From the cell containing the given text, extract its center point as [x, y] coordinate. 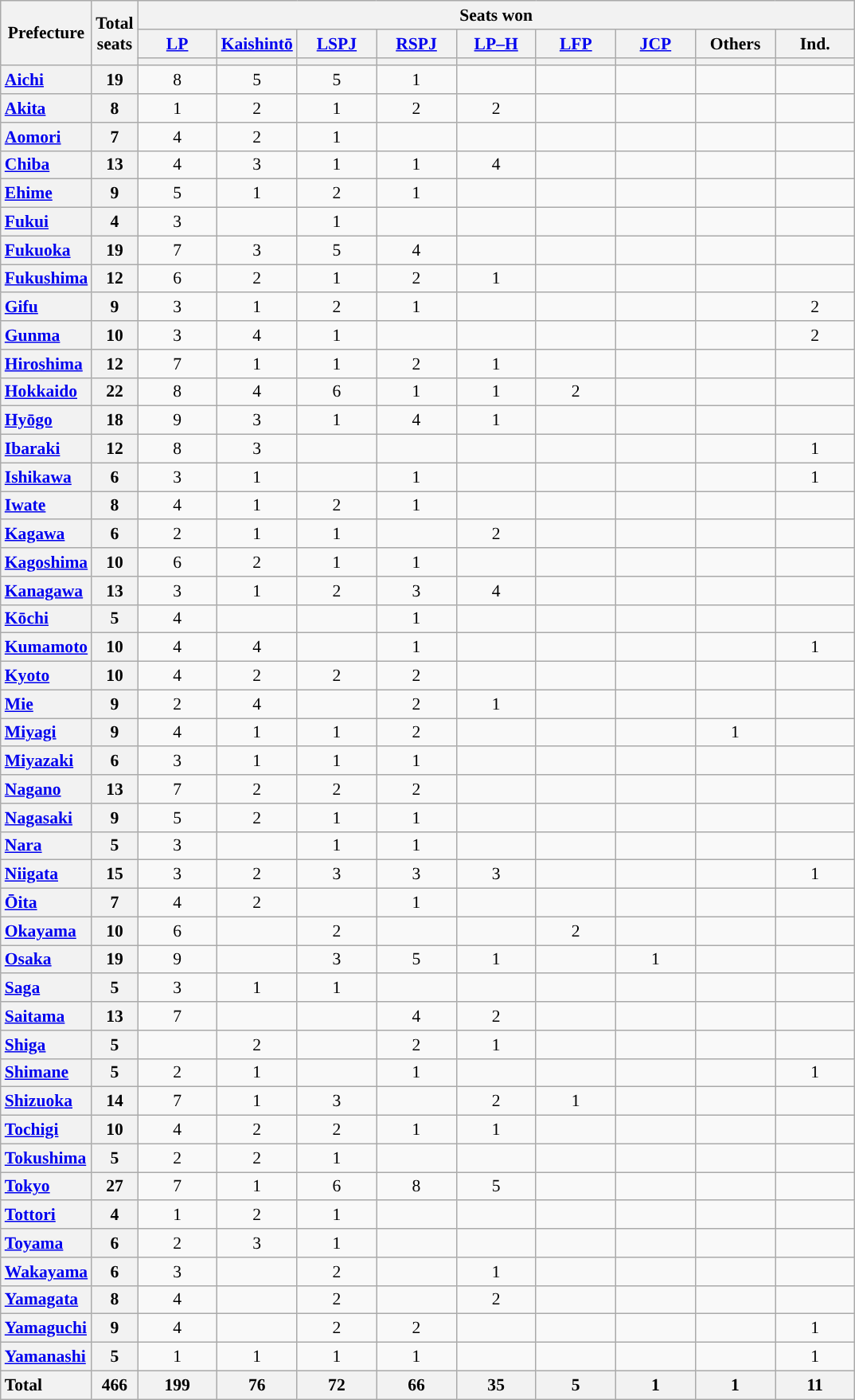
Totalseats [115, 33]
Ehime [46, 194]
Seats won [497, 15]
66 [416, 1385]
Yamanashi [46, 1357]
Niigata [46, 874]
Kyoto [46, 676]
Toyama [46, 1243]
72 [337, 1385]
Gunma [46, 335]
Chiba [46, 165]
Shizuoka [46, 1101]
22 [115, 392]
Aichi [46, 80]
Miyagi [46, 733]
Akita [46, 108]
Ishikawa [46, 477]
Shimane [46, 1073]
27 [115, 1187]
Shiga [46, 1045]
Tottori [46, 1215]
Ibaraki [46, 449]
Tokyo [46, 1187]
Okayama [46, 931]
Hokkaido [46, 392]
Mie [46, 704]
Kaishintō [257, 44]
Yamaguchi [46, 1328]
Wakayama [46, 1272]
Saitama [46, 1016]
76 [257, 1385]
Osaka [46, 960]
Prefecture [46, 33]
Others [735, 44]
Nagasaki [46, 818]
Fukushima [46, 279]
Miyazaki [46, 761]
Kagoshima [46, 562]
11 [815, 1385]
Kanagawa [46, 591]
Hyōgo [46, 420]
Fukui [46, 222]
Gifu [46, 307]
Kōchi [46, 619]
LFP [576, 44]
LSPJ [337, 44]
Aomori [46, 137]
LP–H [496, 44]
LP [178, 44]
18 [115, 420]
15 [115, 874]
Ind. [815, 44]
Tokushima [46, 1158]
Hiroshima [46, 364]
RSPJ [416, 44]
Fukuoka [46, 250]
Yamagata [46, 1300]
Nara [46, 846]
Iwate [46, 506]
Total [46, 1385]
Saga [46, 988]
199 [178, 1385]
Ōita [46, 903]
14 [115, 1101]
Kumamoto [46, 647]
Kagawa [46, 534]
Tochigi [46, 1130]
35 [496, 1385]
JCP [655, 44]
466 [115, 1385]
Nagano [46, 789]
